Capture the cell that displays the provided text and extract its (X, Y) central coordinate. 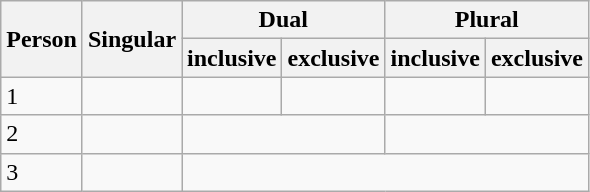
1 (42, 96)
Person (42, 39)
3 (42, 172)
Plural (486, 20)
2 (42, 134)
Dual (284, 20)
Singular (132, 39)
